From the cell containing the given text, extract its center point as [X, Y] coordinate. 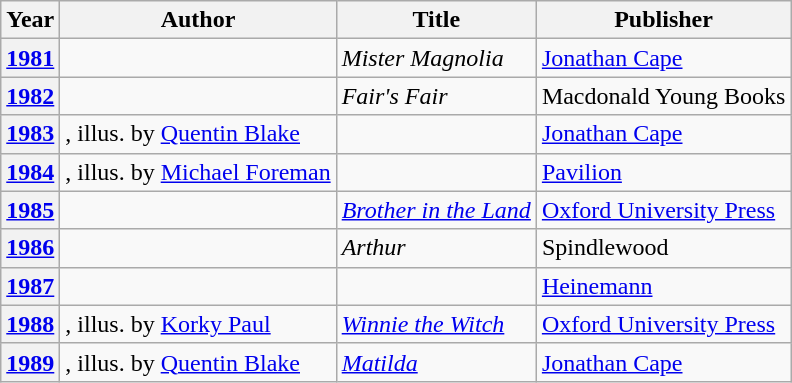
Author [198, 20]
, illus. by Michael Foreman [198, 172]
1981 [30, 58]
, illus. by Korky Paul [198, 324]
1982 [30, 96]
Spindlewood [663, 248]
1989 [30, 362]
Publisher [663, 20]
Brother in the Land [436, 210]
1985 [30, 210]
Year [30, 20]
Pavilion [663, 172]
Macdonald Young Books [663, 96]
Matilda [436, 362]
Winnie the Witch [436, 324]
Mister Magnolia [436, 58]
1983 [30, 134]
1984 [30, 172]
Heinemann [663, 286]
1987 [30, 286]
Arthur [436, 248]
Fair's Fair [436, 96]
Title [436, 20]
1986 [30, 248]
1988 [30, 324]
